Output the [x, y] coordinate of the center of the cell containing the given text.  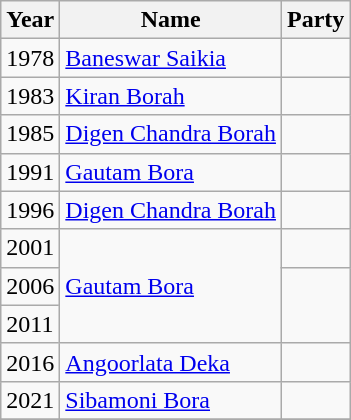
Party [315, 20]
Angoorlata Deka [171, 362]
2001 [30, 248]
Name [171, 20]
1983 [30, 96]
Sibamoni Bora [171, 400]
1978 [30, 58]
2021 [30, 400]
2011 [30, 324]
2006 [30, 286]
1985 [30, 134]
Year [30, 20]
Baneswar Saikia [171, 58]
2016 [30, 362]
1996 [30, 210]
Kiran Borah [171, 96]
1991 [30, 172]
